Return the [X, Y] coordinate for the center point of the cell that contains the specified text.  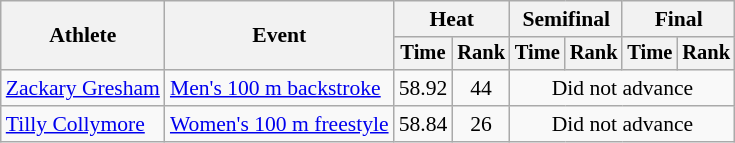
26 [481, 124]
Athlete [83, 36]
58.84 [424, 124]
Men's 100 m backstroke [280, 88]
44 [481, 88]
Women's 100 m freestyle [280, 124]
Tilly Collymore [83, 124]
Heat [452, 19]
Final [678, 19]
Semifinal [566, 19]
Zackary Gresham [83, 88]
Event [280, 36]
58.92 [424, 88]
